Output the (X, Y) coordinate of the center of the cell containing the given text.  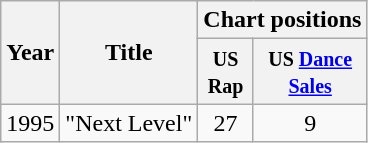
US DanceSales (310, 72)
27 (226, 123)
1995 (30, 123)
Chart positions (282, 20)
Title (129, 52)
"Next Level" (129, 123)
Year (30, 52)
USRap (226, 72)
9 (310, 123)
